Search for the cell housing the specified text and yield its [x, y] center coordinate. 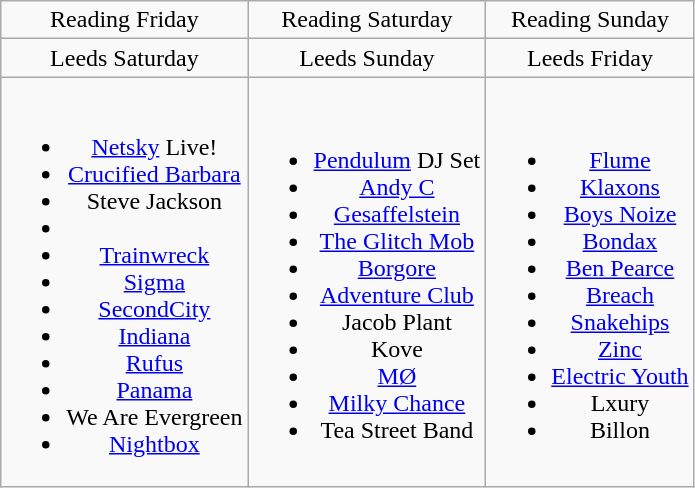
Netsky Live!Crucified BarbaraSteve JacksonTrainwreckSigmaSecondCityIndianaRufusPanamaWe Are EvergreenNightbox [124, 282]
Reading Saturday [367, 20]
Leeds Saturday [124, 58]
Reading Friday [124, 20]
FlumeKlaxonsBoys NoizeBondaxBen PearceBreachSnakehipsZincElectric YouthLxuryBillon [590, 282]
Leeds Friday [590, 58]
Pendulum DJ SetAndy CGesaffelsteinThe Glitch MobBorgoreAdventure ClubJacob PlantKoveMØMilky ChanceTea Street Band [367, 282]
Leeds Sunday [367, 58]
Reading Sunday [590, 20]
